Identify which cell holds the provided text, then report its [X, Y] central coordinate. 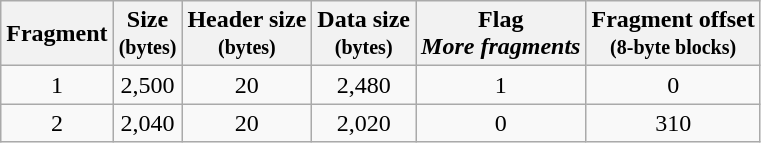
FlagMore fragments [501, 34]
2 [57, 123]
Fragment offset(8-byte blocks) [673, 34]
2,020 [364, 123]
Fragment [57, 34]
2,040 [148, 123]
310 [673, 123]
2,500 [148, 85]
Header size(bytes) [247, 34]
Data size(bytes) [364, 34]
Size(bytes) [148, 34]
2,480 [364, 85]
